Identify which cell holds the provided text, then report its (X, Y) central coordinate. 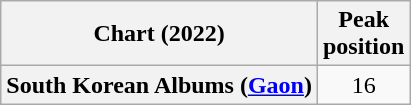
16 (363, 85)
Peakposition (363, 34)
Chart (2022) (160, 34)
South Korean Albums (Gaon) (160, 85)
